Find where the given text appears and provide that cell's center as (X, Y) coordinate. 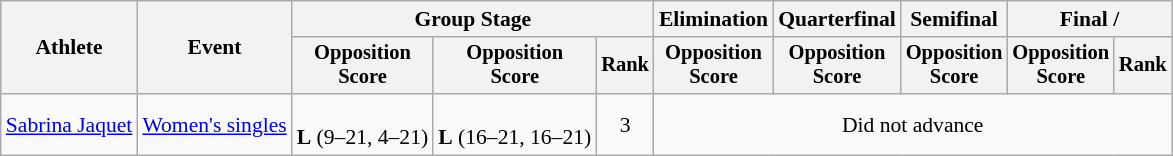
Semifinal (954, 19)
Group Stage (473, 19)
L (16–21, 16–21) (514, 124)
Quarterfinal (837, 19)
Sabrina Jaquet (70, 124)
Athlete (70, 48)
3 (625, 124)
Women's singles (214, 124)
Final / (1089, 19)
Did not advance (913, 124)
Event (214, 48)
L (9–21, 4–21) (362, 124)
Elimination (714, 19)
